Locate the cell with the specified text and output its (x, y) center coordinate. 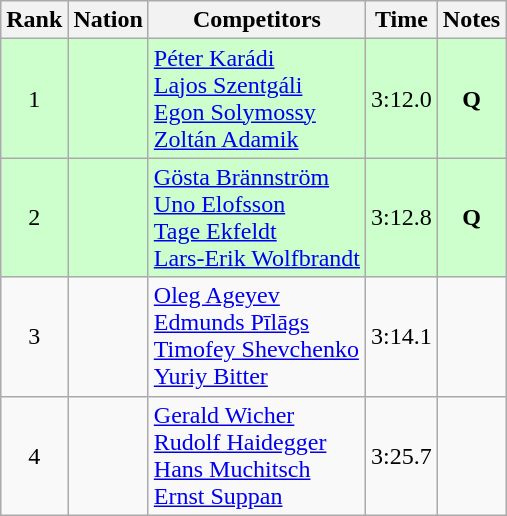
Gerald WicherRudolf HaideggerHans MuchitschErnst Suppan (256, 456)
4 (34, 456)
1 (34, 98)
Péter KarádiLajos SzentgáliEgon SolymossyZoltán Adamik (256, 98)
2 (34, 218)
3:12.8 (402, 218)
Competitors (256, 20)
Nation (108, 20)
3:12.0 (402, 98)
Gösta BrännströmUno ElofssonTage EkfeldtLars-Erik Wolfbrandt (256, 218)
Oleg AgeyevEdmunds PīlāgsTimofey ShevchenkoYuriy Bitter (256, 336)
3 (34, 336)
Notes (471, 20)
3:25.7 (402, 456)
Rank (34, 20)
3:14.1 (402, 336)
Time (402, 20)
